For the text-containing cell, return its midpoint in (x, y) coordinate format. 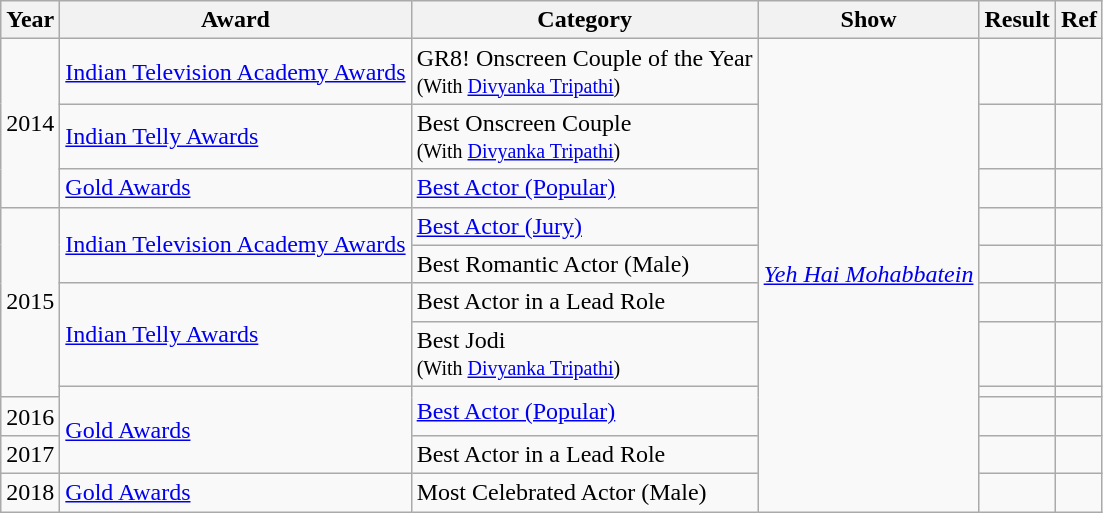
Most Celebrated Actor (Male) (584, 492)
Ref (1078, 20)
Best Romantic Actor (Male) (584, 264)
Year (30, 20)
Best Jodi(With Divyanka Tripathi) (584, 354)
2017 (30, 454)
Result (1017, 20)
Show (868, 20)
2014 (30, 123)
2015 (30, 302)
Yeh Hai Mohabbatein (868, 276)
2016 (30, 416)
GR8! Onscreen Couple of the Year(With Divyanka Tripathi) (584, 72)
Category (584, 20)
Best Onscreen Couple(With Divyanka Tripathi) (584, 136)
Best Actor (Jury) (584, 226)
Award (236, 20)
2018 (30, 492)
